Capture the cell that displays the provided text and extract its (X, Y) central coordinate. 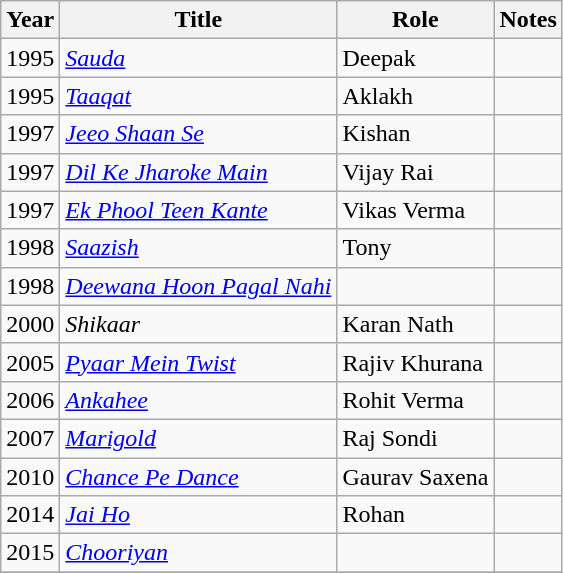
Vijay Rai (416, 172)
Notes (528, 20)
2006 (30, 400)
Deewana Hoon Pagal Nahi (198, 286)
Rajiv Khurana (416, 362)
Jai Ho (198, 515)
Vikas Verma (416, 210)
Chooriyan (198, 553)
Karan Nath (416, 324)
Raj Sondi (416, 438)
2010 (30, 477)
Year (30, 20)
Deepak (416, 58)
Ankahee (198, 400)
Rohan (416, 515)
Marigold (198, 438)
2007 (30, 438)
Aklakh (416, 96)
2005 (30, 362)
Sauda (198, 58)
Rohit Verma (416, 400)
Title (198, 20)
2015 (30, 553)
Role (416, 20)
Kishan (416, 134)
Chance Pe Dance (198, 477)
Tony (416, 248)
Ek Phool Teen Kante (198, 210)
2014 (30, 515)
2000 (30, 324)
Shikaar (198, 324)
Saazish (198, 248)
Taaqat (198, 96)
Gaurav Saxena (416, 477)
Pyaar Mein Twist (198, 362)
Jeeo Shaan Se (198, 134)
Dil Ke Jharoke Main (198, 172)
